Detect which cell encompasses the target text, then output its [x, y] center coordinate. 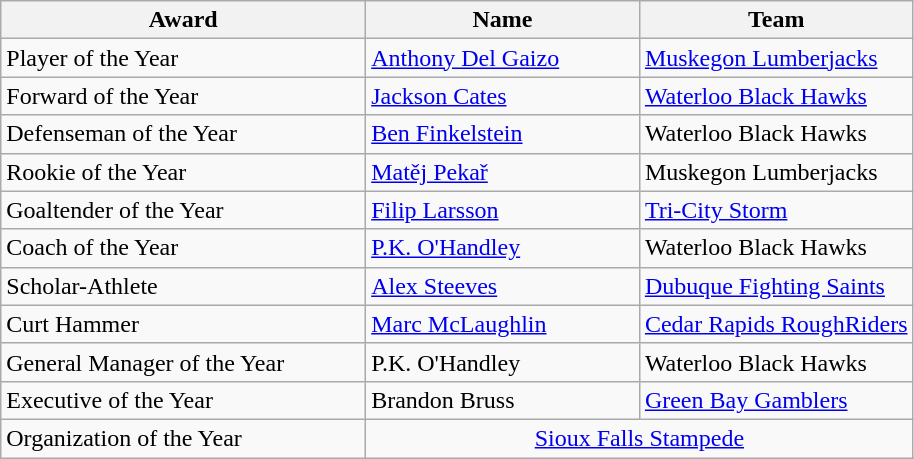
Ben Finkelstein [503, 134]
Team [776, 20]
Executive of the Year [184, 400]
Forward of the Year [184, 96]
Player of the Year [184, 58]
Anthony Del Gaizo [503, 58]
Filip Larsson [503, 210]
Brandon Bruss [503, 400]
Dubuque Fighting Saints [776, 286]
Sioux Falls Stampede [640, 438]
Tri-City Storm [776, 210]
Scholar-Athlete [184, 286]
Green Bay Gamblers [776, 400]
Defenseman of the Year [184, 134]
Marc McLaughlin [503, 324]
Curt Hammer [184, 324]
Matěj Pekař [503, 172]
Rookie of the Year [184, 172]
Jackson Cates [503, 96]
General Manager of the Year [184, 362]
Name [503, 20]
Coach of the Year [184, 248]
Alex Steeves [503, 286]
Organization of the Year [184, 438]
Goaltender of the Year [184, 210]
Cedar Rapids RoughRiders [776, 324]
Award [184, 20]
